Output the [x, y] coordinate of the center of the cell containing the given text.  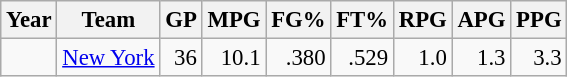
PPG [539, 20]
GP [181, 20]
.529 [362, 58]
1.0 [422, 58]
APG [482, 20]
FT% [362, 20]
36 [181, 58]
1.3 [482, 58]
10.1 [234, 58]
Team [108, 20]
FG% [298, 20]
New York [108, 58]
3.3 [539, 58]
MPG [234, 20]
RPG [422, 20]
Year [29, 20]
.380 [298, 58]
